Scan for the cell matching the given text and deliver its (X, Y) coordinate at center. 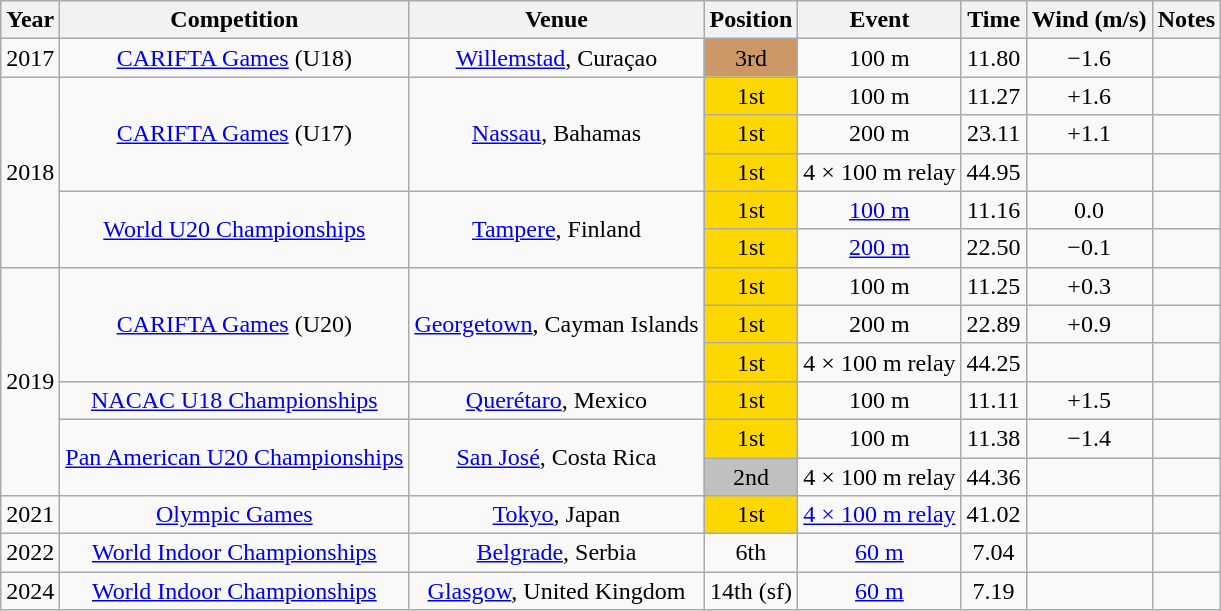
World U20 Championships (234, 229)
Glasgow, United Kingdom (556, 591)
−1.4 (1089, 438)
22.89 (994, 324)
Tampere, Finland (556, 229)
Competition (234, 20)
2017 (30, 58)
−0.1 (1089, 248)
44.95 (994, 172)
2021 (30, 515)
Venue (556, 20)
Position (751, 20)
22.50 (994, 248)
Wind (m/s) (1089, 20)
7.04 (994, 553)
2018 (30, 172)
CARIFTA Games (U18) (234, 58)
Tokyo, Japan (556, 515)
+0.3 (1089, 286)
23.11 (994, 134)
11.27 (994, 96)
San José, Costa Rica (556, 457)
+0.9 (1089, 324)
11.25 (994, 286)
7.19 (994, 591)
2019 (30, 381)
CARIFTA Games (U17) (234, 134)
+1.5 (1089, 400)
11.38 (994, 438)
14th (sf) (751, 591)
0.0 (1089, 210)
2022 (30, 553)
CARIFTA Games (U20) (234, 324)
Nassau, Bahamas (556, 134)
+1.1 (1089, 134)
11.11 (994, 400)
Event (880, 20)
Querétaro, Mexico (556, 400)
11.16 (994, 210)
Belgrade, Serbia (556, 553)
Notes (1186, 20)
3rd (751, 58)
Olympic Games (234, 515)
41.02 (994, 515)
2024 (30, 591)
Time (994, 20)
NACAC U18 Championships (234, 400)
+1.6 (1089, 96)
Year (30, 20)
44.36 (994, 477)
Georgetown, Cayman Islands (556, 324)
44.25 (994, 362)
Willemstad, Curaçao (556, 58)
11.80 (994, 58)
Pan American U20 Championships (234, 457)
−1.6 (1089, 58)
2nd (751, 477)
6th (751, 553)
